Capture the cell that displays the provided text and extract its (x, y) central coordinate. 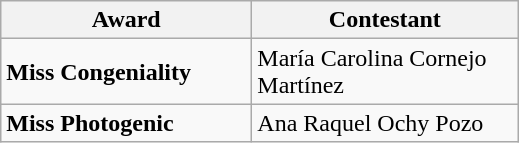
Miss Photogenic (126, 123)
Ana Raquel Ochy Pozo (385, 123)
Contestant (385, 20)
Miss Congeniality (126, 72)
Award (126, 20)
María Carolina Cornejo Martínez (385, 72)
